Search for the cell housing the specified text and yield its [x, y] center coordinate. 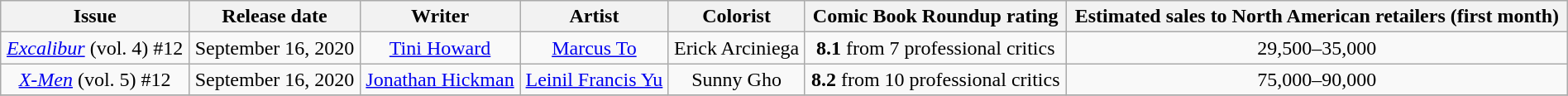
75,000–90,000 [1317, 79]
8.2 from 10 professional critics [935, 79]
Comic Book Roundup rating [935, 17]
X-Men (vol. 5) #12 [95, 79]
Issue [95, 17]
Erick Arciniega [736, 48]
8.1 from 7 professional critics [935, 48]
Sunny Gho [736, 79]
Artist [595, 17]
Release date [275, 17]
Jonathan Hickman [440, 79]
Marcus To [595, 48]
Excalibur (vol. 4) #12 [95, 48]
29,500–35,000 [1317, 48]
Estimated sales to North American retailers (first month) [1317, 17]
Writer [440, 17]
Leinil Francis Yu [595, 79]
Tini Howard [440, 48]
Colorist [736, 17]
